Determine the [x, y] coordinate at the center of the cell enclosing the given text.  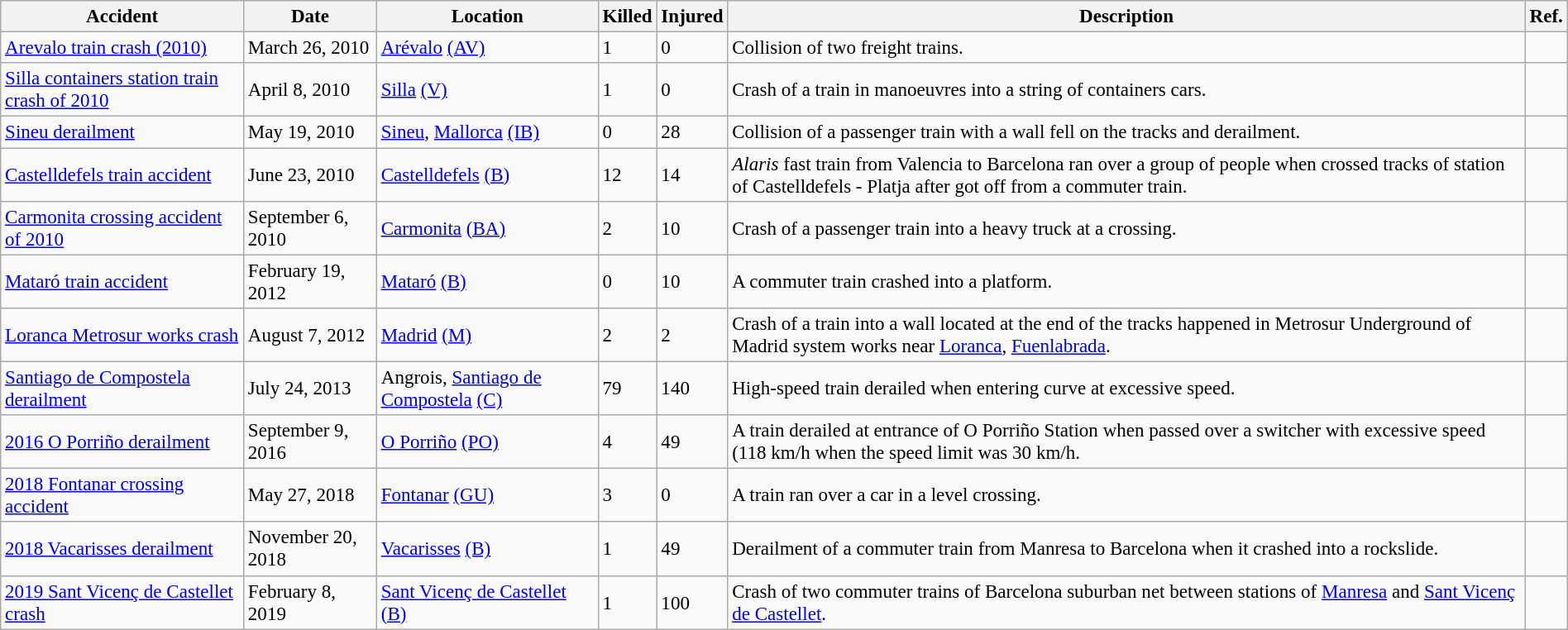
Silla containers station train crash of 2010 [122, 89]
14 [692, 175]
100 [692, 602]
Angrois, Santiago de Compostela (C) [487, 389]
Castelldefels train accident [122, 175]
A train derailed at entrance of O Porriño Station when passed over a switcher with excessive speed (118 km/h when the speed limit was 30 km/h. [1126, 441]
Mataró train accident [122, 281]
July 24, 2013 [309, 389]
2016 O Porriño derailment [122, 441]
Silla (V) [487, 89]
Madrid (M) [487, 336]
Collision of a passenger train with a wall fell on the tracks and derailment. [1126, 132]
140 [692, 389]
Ref. [1546, 17]
Derailment of a commuter train from Manresa to Barcelona when it crashed into a rockslide. [1126, 549]
February 8, 2019 [309, 602]
May 19, 2010 [309, 132]
Arévalo (AV) [487, 48]
A train ran over a car in a level crossing. [1126, 496]
Sineu, Mallorca (IB) [487, 132]
Killed [627, 17]
Sineu derailment [122, 132]
Carmonita crossing accident of 2010 [122, 228]
Fontanar (GU) [487, 496]
August 7, 2012 [309, 336]
12 [627, 175]
High-speed train derailed when entering curve at excessive speed. [1126, 389]
Description [1126, 17]
Injured [692, 17]
2018 Fontanar crossing accident [122, 496]
2018 Vacarisses derailment [122, 549]
Collision of two freight trains. [1126, 48]
Crash of a passenger train into a heavy truck at a crossing. [1126, 228]
March 26, 2010 [309, 48]
79 [627, 389]
June 23, 2010 [309, 175]
2019 Sant Vicenç de Castellet crash [122, 602]
Vacarisses (B) [487, 549]
4 [627, 441]
May 27, 2018 [309, 496]
Loranca Metrosur works crash [122, 336]
Castelldefels (B) [487, 175]
Crash of a train into a wall located at the end of the tracks happened in Metrosur Underground of Madrid system works near Loranca, Fuenlabrada. [1126, 336]
Date [309, 17]
Mataró (B) [487, 281]
O Porriño (PO) [487, 441]
A commuter train crashed into a platform. [1126, 281]
February 19, 2012 [309, 281]
Sant Vicenç de Castellet (B) [487, 602]
Crash of two commuter trains of Barcelona suburban net between stations of Manresa and Sant Vicenç de Castellet. [1126, 602]
April 8, 2010 [309, 89]
September 6, 2010 [309, 228]
Arevalo train crash (2010) [122, 48]
Accident [122, 17]
Location [487, 17]
November 20, 2018 [309, 549]
September 9, 2016 [309, 441]
Crash of a train in manoeuvres into a string of containers cars. [1126, 89]
28 [692, 132]
Santiago de Compostela derailment [122, 389]
Carmonita (BA) [487, 228]
3 [627, 496]
